Provide the [X, Y] coordinate of the cell's center where the given text is located.  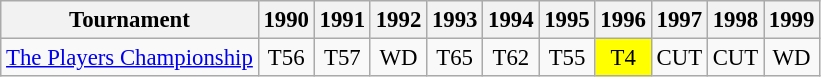
1997 [679, 20]
1991 [342, 20]
1996 [623, 20]
1990 [286, 20]
T57 [342, 58]
1993 [455, 20]
1995 [567, 20]
T4 [623, 58]
1994 [511, 20]
1999 [792, 20]
T55 [567, 58]
T62 [511, 58]
Tournament [130, 20]
T65 [455, 58]
The Players Championship [130, 58]
1992 [398, 20]
T56 [286, 58]
1998 [735, 20]
